Determine the (x, y) coordinate at the center of the cell enclosing the given text.  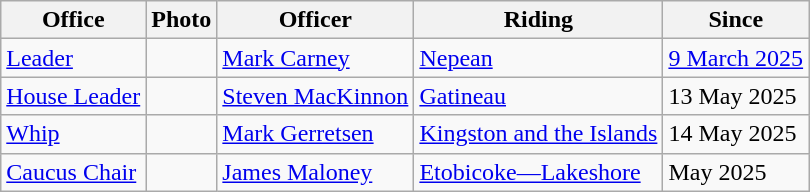
Officer (316, 20)
14 May 2025 (736, 134)
House Leader (74, 96)
Riding (538, 20)
Since (736, 20)
Etobicoke—Lakeshore (538, 172)
Mark Gerretsen (316, 134)
13 May 2025 (736, 96)
9 March 2025 (736, 58)
Steven MacKinnon (316, 96)
Whip (74, 134)
May 2025 (736, 172)
Kingston and the Islands (538, 134)
Gatineau (538, 96)
Nepean (538, 58)
Photo (182, 20)
Office (74, 20)
Leader (74, 58)
James Maloney (316, 172)
Mark Carney (316, 58)
Caucus Chair (74, 172)
